Search for the cell housing the specified text and yield its [x, y] center coordinate. 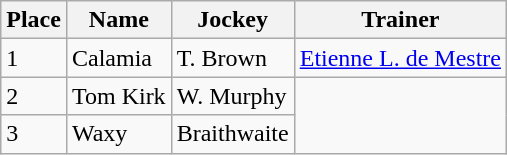
1 [34, 58]
Calamia [118, 58]
Trainer [400, 20]
T. Brown [232, 58]
Tom Kirk [118, 96]
W. Murphy [232, 96]
3 [34, 134]
2 [34, 96]
Place [34, 20]
Etienne L. de Mestre [400, 58]
Name [118, 20]
Waxy [118, 134]
Braithwaite [232, 134]
Jockey [232, 20]
